From the cell containing the given text, extract its center point as [X, Y] coordinate. 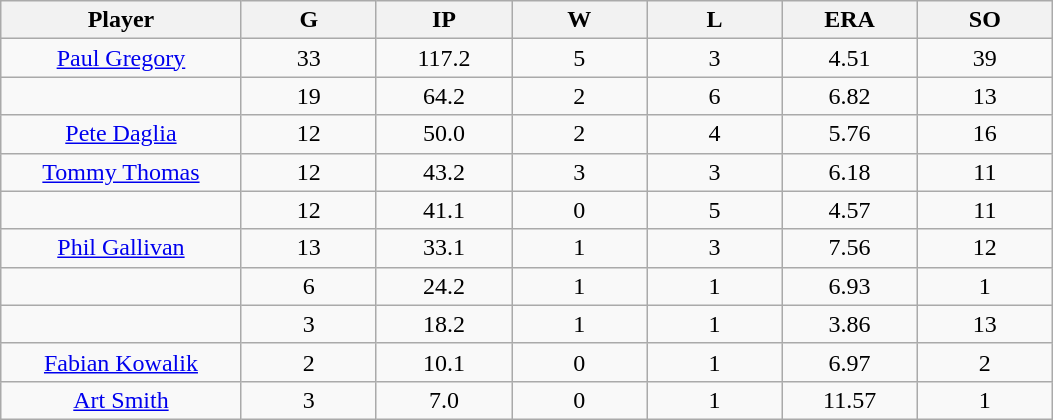
39 [984, 58]
Tommy Thomas [121, 172]
IP [444, 20]
19 [308, 96]
G [308, 20]
16 [984, 134]
11.57 [850, 400]
Paul Gregory [121, 58]
Player [121, 20]
18.2 [444, 324]
6.18 [850, 172]
10.1 [444, 362]
Art Smith [121, 400]
ERA [850, 20]
6.93 [850, 286]
6.82 [850, 96]
4.51 [850, 58]
43.2 [444, 172]
117.2 [444, 58]
W [580, 20]
33.1 [444, 248]
7.56 [850, 248]
L [714, 20]
4 [714, 134]
3.86 [850, 324]
7.0 [444, 400]
64.2 [444, 96]
6.97 [850, 362]
33 [308, 58]
Phil Gallivan [121, 248]
Pete Daglia [121, 134]
SO [984, 20]
4.57 [850, 210]
Fabian Kowalik [121, 362]
50.0 [444, 134]
5.76 [850, 134]
24.2 [444, 286]
41.1 [444, 210]
